Extract the (x, y) coordinate from the center of the cell holding the provided text.  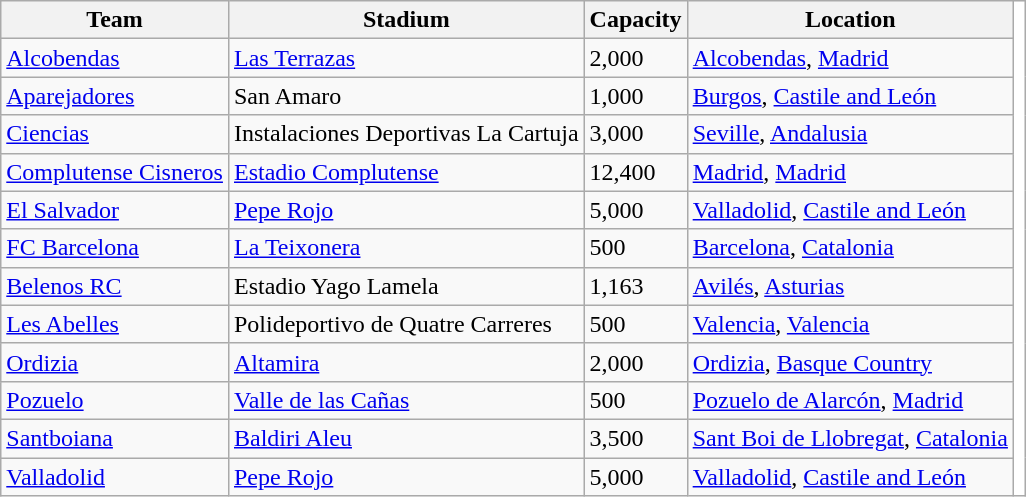
San Amaro (406, 96)
Estadio Yago Lamela (406, 286)
Santboiana (115, 438)
Ordizia, Basque Country (850, 362)
Las Terrazas (406, 58)
Stadium (406, 20)
Alcobendas, Madrid (850, 58)
Valle de las Cañas (406, 400)
La Teixonera (406, 248)
El Salvador (115, 210)
Aparejadores (115, 96)
3,500 (636, 438)
Estadio Complutense (406, 172)
Capacity (636, 20)
Burgos, Castile and León (850, 96)
1,163 (636, 286)
Pozuelo (115, 400)
Seville, Andalusia (850, 134)
Les Abelles (115, 324)
Pozuelo de Alarcón, Madrid (850, 400)
3,000 (636, 134)
Barcelona, Catalonia (850, 248)
Alcobendas (115, 58)
Altamira (406, 362)
Baldiri Aleu (406, 438)
Valladolid (115, 477)
Avilés, Asturias (850, 286)
Complutense Cisneros (115, 172)
Sant Boi de Llobregat, Catalonia (850, 438)
Location (850, 20)
Madrid, Madrid (850, 172)
Instalaciones Deportivas La Cartuja (406, 134)
Polideportivo de Quatre Carreres (406, 324)
Belenos RC (115, 286)
Team (115, 20)
FC Barcelona (115, 248)
1,000 (636, 96)
Valencia, Valencia (850, 324)
Ordizia (115, 362)
12,400 (636, 172)
Ciencias (115, 134)
